Return the (X, Y) coordinate for the center point of the cell that contains the specified text.  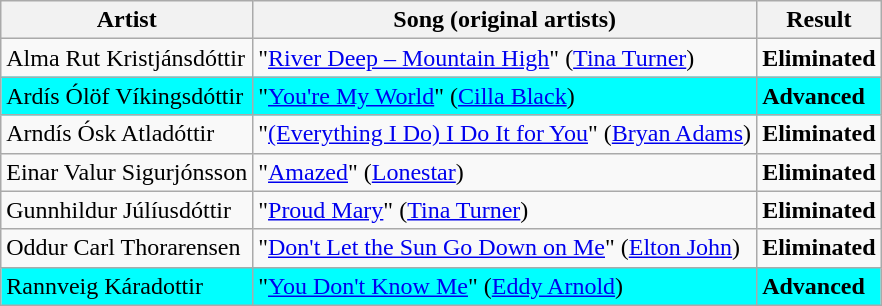
"You're My World" (Cilla Black) (505, 96)
Song (original artists) (505, 20)
Alma Rut Kristjánsdóttir (127, 58)
Einar Valur Sigurjónsson (127, 172)
"You Don't Know Me" (Eddy Arnold) (505, 286)
"River Deep – Mountain High" (Tina Turner) (505, 58)
Arndís Ósk Atladóttir (127, 134)
Oddur Carl Thorarensen (127, 248)
Artist (127, 20)
Ardís Ólöf Víkingsdóttir (127, 96)
"Proud Mary" (Tina Turner) (505, 210)
Result (819, 20)
Gunnhildur Júlíusdóttir (127, 210)
"(Everything I Do) I Do It for You" (Bryan Adams) (505, 134)
"Amazed" (Lonestar) (505, 172)
"Don't Let the Sun Go Down on Me" (Elton John) (505, 248)
Rannveig Káradottir (127, 286)
